Return the (X, Y) coordinate for the center point of the cell that contains the specified text.  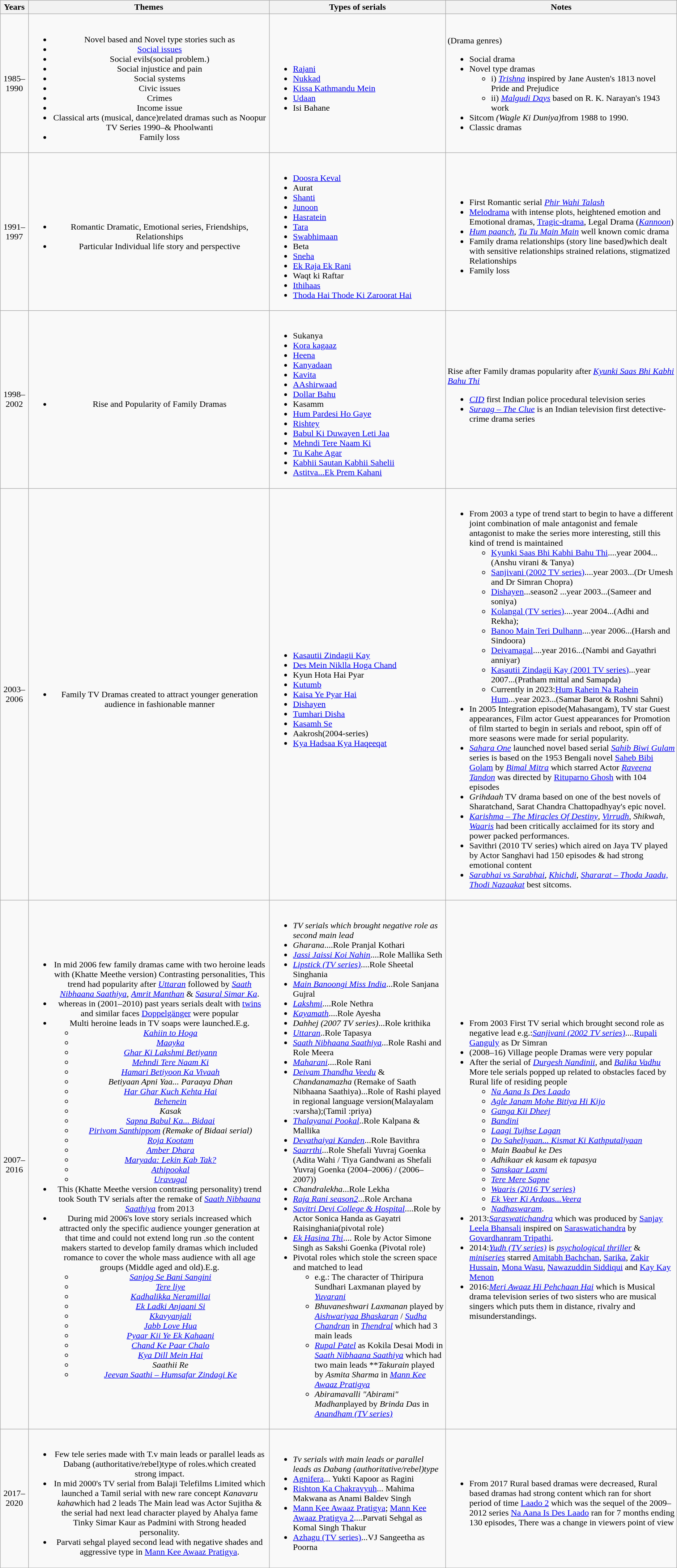
Romantic Dramatic, Emotional series, Friendships, RelationshipsParticular Individual life story and perspective (149, 231)
Years (14, 7)
Notes (561, 7)
Doosra KevalAuratShantiJunoonHasrateinTaraSwabhimaanBetaSnehaEk Raja Ek RaniWaqt ki RaftarIthihaasThoda Hai Thode Ki Zaroorat Hai (357, 231)
1991–1997 (14, 231)
Rise and Popularity of Family Dramas (149, 399)
Themes (149, 7)
1985–1990 (14, 83)
2003–2006 (14, 694)
2007–2016 (14, 1164)
Family TV Dramas created to attract younger generation audience in fashionable manner (149, 694)
Types of serials (357, 7)
1998–2002 (14, 399)
RajaniNukkadKissa Kathmandu MeinUdaanIsi Bahane (357, 83)
2017–2020 (14, 1499)
